Pinpoint the cell where the given text exists, returning its [X, Y] midpoint coordinate. 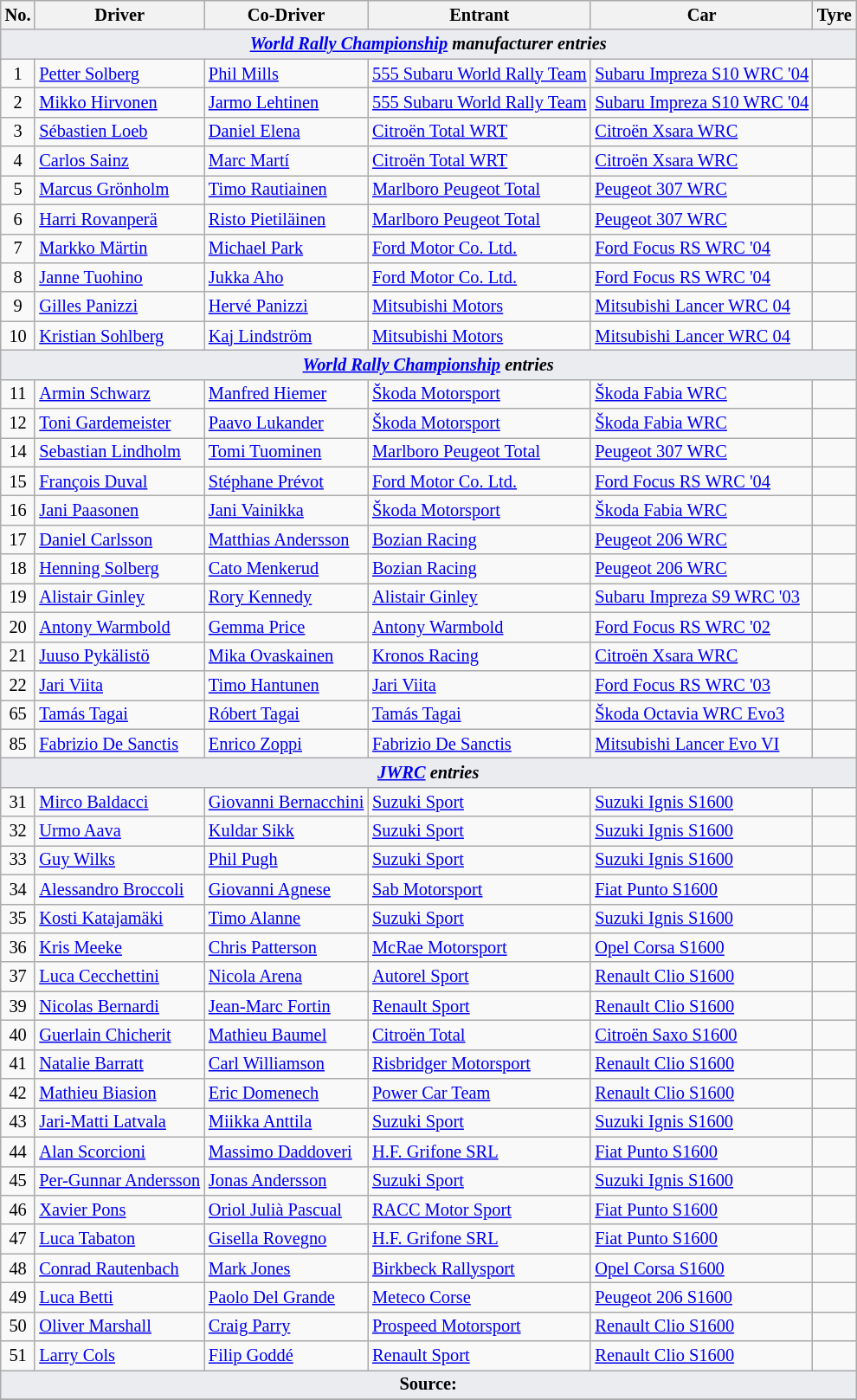
41 [18, 1064]
Eric Domenech [286, 1094]
François Duval [119, 481]
Co-Driver [286, 15]
Michael Park [286, 248]
39 [18, 1006]
85 [18, 744]
Guerlain Chicherit [119, 1035]
Oliver Marshall [119, 1326]
Ford Focus RS WRC '03 [701, 685]
Conrad Rautenbach [119, 1268]
Gemma Price [286, 627]
Mirco Baldacci [119, 802]
Filip Goddé [286, 1356]
Phil Pugh [286, 860]
Daniel Elena [286, 132]
Phil Mills [286, 74]
Škoda Octavia WRC Evo3 [701, 714]
Manfred Hiemer [286, 394]
44 [18, 1152]
Tomi Tuominen [286, 452]
Kristian Sohlberg [119, 336]
Natalie Barratt [119, 1064]
Jari-Matti Latvala [119, 1122]
Juuso Pykälistö [119, 656]
Driver [119, 15]
Jarmo Lehtinen [286, 102]
No. [18, 15]
Kaj Lindström [286, 336]
Jean-Marc Fortin [286, 1006]
7 [18, 248]
Mikko Hirvonen [119, 102]
Sab Motorsport [480, 889]
Matthias Andersson [286, 539]
Kronos Racing [480, 656]
9 [18, 306]
World Rally Championship entries [428, 365]
Sebastian Lindholm [119, 452]
Luca Tabaton [119, 1239]
43 [18, 1122]
Paavo Lukander [286, 423]
18 [18, 569]
51 [18, 1356]
Risto Pietiläinen [286, 219]
Hervé Panizzi [286, 306]
Massimo Daddoveri [286, 1152]
Giovanni Agnese [286, 889]
Henning Solberg [119, 569]
Prospeed Motorsport [480, 1326]
Chris Patterson [286, 947]
4 [18, 161]
1 [18, 74]
Marcus Grönholm [119, 190]
11 [18, 394]
Urmo Aava [119, 831]
Mika Ovaskainen [286, 656]
Kris Meeke [119, 947]
2 [18, 102]
Miikka Anttila [286, 1122]
Kosti Katajamäki [119, 919]
Petter Solberg [119, 74]
World Rally Championship manufacturer entries [428, 44]
6 [18, 219]
Enrico Zoppi [286, 744]
Jukka Aho [286, 277]
Citroën Saxo S1600 [701, 1035]
16 [18, 510]
Cato Menkerud [286, 569]
Marc Martí [286, 161]
Janne Tuohino [119, 277]
36 [18, 947]
Alan Scorcioni [119, 1152]
Guy Wilks [119, 860]
Harri Rovanperä [119, 219]
Subaru Impreza S9 WRC '03 [701, 597]
46 [18, 1210]
15 [18, 481]
Nicolas Bernardi [119, 1006]
Autorel Sport [480, 977]
Timo Rautiainen [286, 190]
65 [18, 714]
Kuldar Sikk [286, 831]
50 [18, 1326]
48 [18, 1268]
47 [18, 1239]
Timo Alanne [286, 919]
Daniel Carlsson [119, 539]
Jani Vainikka [286, 510]
Rory Kennedy [286, 597]
Per-Gunnar Andersson [119, 1181]
3 [18, 132]
20 [18, 627]
45 [18, 1181]
Paolo Del Grande [286, 1297]
17 [18, 539]
21 [18, 656]
Luca Cecchettini [119, 977]
Alessandro Broccoli [119, 889]
Entrant [480, 15]
RACC Motor Sport [480, 1210]
37 [18, 977]
Toni Gardemeister [119, 423]
Source: [428, 1384]
35 [18, 919]
Róbert Tagai [286, 714]
Sébastien Loeb [119, 132]
32 [18, 831]
Risbridger Motorsport [480, 1064]
8 [18, 277]
14 [18, 452]
Power Car Team [480, 1094]
Gilles Panizzi [119, 306]
22 [18, 685]
Armin Schwarz [119, 394]
Timo Hantunen [286, 685]
40 [18, 1035]
Carlos Sainz [119, 161]
31 [18, 802]
34 [18, 889]
19 [18, 597]
Stéphane Prévot [286, 481]
Markko Märtin [119, 248]
Mark Jones [286, 1268]
JWRC entries [428, 772]
Ford Focus RS WRC '02 [701, 627]
Jonas Andersson [286, 1181]
Xavier Pons [119, 1210]
Birkbeck Rallysport [480, 1268]
Craig Parry [286, 1326]
Giovanni Bernacchini [286, 802]
Luca Betti [119, 1297]
Mitsubishi Lancer Evo VI [701, 744]
49 [18, 1297]
12 [18, 423]
Mathieu Baumel [286, 1035]
Tyre [834, 15]
Meteco Corse [480, 1297]
42 [18, 1094]
Car [701, 15]
Carl Williamson [286, 1064]
McRae Motorsport [480, 947]
33 [18, 860]
5 [18, 190]
Mathieu Biasion [119, 1094]
Jani Paasonen [119, 510]
Oriol Julià Pascual [286, 1210]
Gisella Rovegno [286, 1239]
Nicola Arena [286, 977]
10 [18, 336]
Peugeot 206 S1600 [701, 1297]
Larry Cols [119, 1356]
Citroën Total [480, 1035]
